Find where the given text appears and provide that cell's center as (x, y) coordinate. 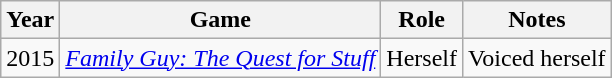
Game (220, 20)
Year (30, 20)
Family Guy: The Quest for Stuff (220, 58)
Herself (422, 58)
2015 (30, 58)
Role (422, 20)
Voiced herself (538, 58)
Notes (538, 20)
